Identify which cell holds the provided text, then report its [X, Y] central coordinate. 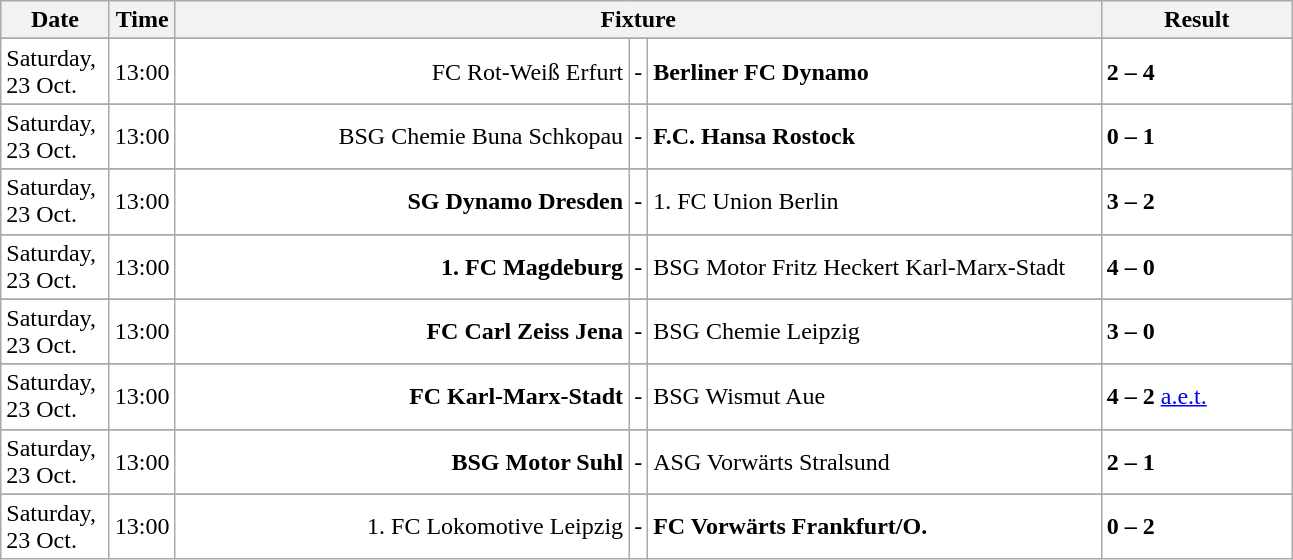
BSG Chemie Leipzig [875, 332]
FC Karl-Marx-Stadt [402, 396]
4 – 0 [1196, 266]
BSG Motor Suhl [402, 462]
3 – 2 [1196, 202]
SG Dynamo Dresden [402, 202]
BSG Motor Fritz Heckert Karl-Marx-Stadt [875, 266]
1. FC Lokomotive Leipzig [402, 526]
F.C. Hansa Rostock [875, 136]
Result [1196, 20]
Fixture [638, 20]
FC Carl Zeiss Jena [402, 332]
4 – 2 a.e.t. [1196, 396]
2 – 4 [1196, 72]
Berliner FC Dynamo [875, 72]
ASG Vorwärts Stralsund [875, 462]
1. FC Magdeburg [402, 266]
Time [142, 20]
BSG Chemie Buna Schkopau [402, 136]
0 – 2 [1196, 526]
1. FC Union Berlin [875, 202]
2 – 1 [1196, 462]
FC Rot-Weiß Erfurt [402, 72]
BSG Wismut Aue [875, 396]
Date [56, 20]
3 – 0 [1196, 332]
0 – 1 [1196, 136]
FC Vorwärts Frankfurt/O. [875, 526]
